For the text-containing cell, return its midpoint in (X, Y) coordinate format. 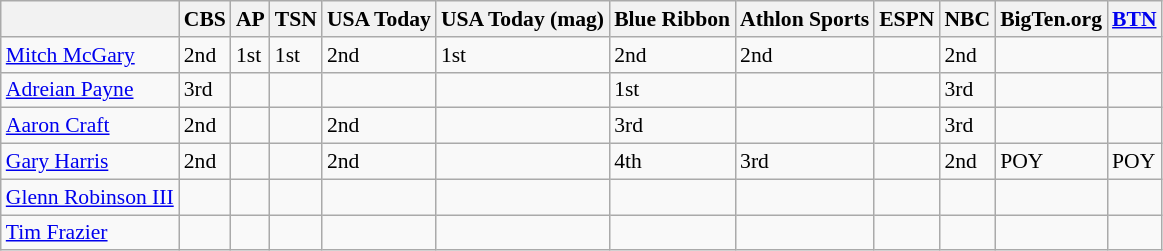
USA Today (mag) (522, 19)
USA Today (379, 19)
CBS (205, 19)
Blue Ribbon (672, 19)
4th (672, 162)
Adreian Payne (90, 90)
Glenn Robinson III (90, 197)
ESPN (906, 19)
NBC (967, 19)
Aaron Craft (90, 126)
Tim Frazier (90, 233)
BTN (1134, 19)
Mitch McGary (90, 55)
Athlon Sports (804, 19)
Gary Harris (90, 162)
BigTen.org (1051, 19)
TSN (296, 19)
AP (250, 19)
